Extract the [X, Y] coordinate from the center of the cell holding the provided text.  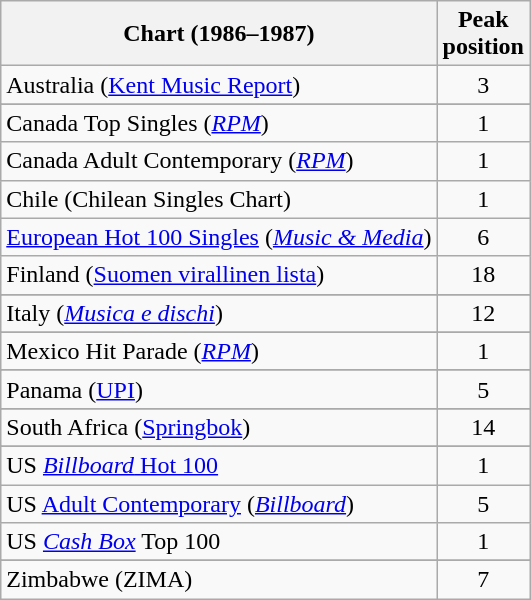
Australia (Kent Music Report) [219, 85]
US Adult Contemporary (Billboard) [219, 503]
6 [483, 237]
Italy (Musica e dischi) [219, 313]
Finland (Suomen virallinen lista) [219, 275]
Canada Adult Contemporary (RPM) [219, 161]
7 [483, 580]
European Hot 100 Singles (Music & Media) [219, 237]
South Africa (Springbok) [219, 427]
Panama (UPI) [219, 389]
3 [483, 85]
US Billboard Hot 100 [219, 465]
Chart (1986–1987) [219, 34]
Peakposition [483, 34]
14 [483, 427]
US Cash Box Top 100 [219, 542]
Zimbabwe (ZIMA) [219, 580]
12 [483, 313]
Mexico Hit Parade (RPM) [219, 351]
18 [483, 275]
Canada Top Singles (RPM) [219, 123]
Chile (Chilean Singles Chart) [219, 199]
